Detect which cell encompasses the target text, then output its [x, y] center coordinate. 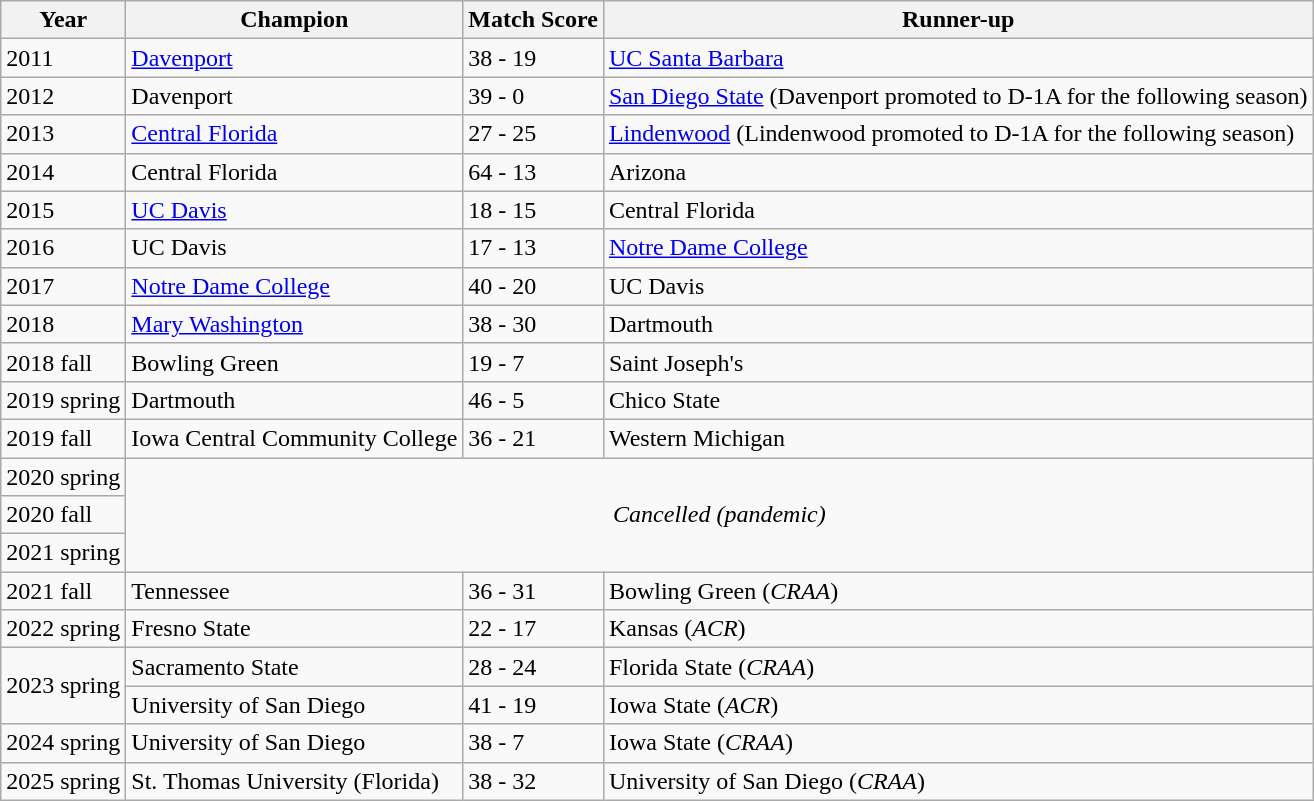
Sacramento State [294, 667]
41 - 19 [534, 705]
Saint Joseph's [958, 362]
27 - 25 [534, 134]
2015 [64, 210]
38 - 19 [534, 58]
2017 [64, 286]
19 - 7 [534, 362]
2024 spring [64, 743]
Champion [294, 20]
Bowling Green [294, 362]
UC Santa Barbara [958, 58]
Mary Washington [294, 324]
46 - 5 [534, 400]
Match Score [534, 20]
2019 spring [64, 400]
University of San Diego (CRAA) [958, 781]
Arizona [958, 172]
Chico State [958, 400]
2013 [64, 134]
Florida State (CRAA) [958, 667]
22 - 17 [534, 629]
St. Thomas University (Florida) [294, 781]
2012 [64, 96]
39 - 0 [534, 96]
64 - 13 [534, 172]
Year [64, 20]
San Diego State (Davenport promoted to D-1A for the following season) [958, 96]
2022 spring [64, 629]
38 - 7 [534, 743]
28 - 24 [534, 667]
2016 [64, 248]
Western Michigan [958, 438]
2018 fall [64, 362]
2025 spring [64, 781]
Iowa Central Community College [294, 438]
Cancelled (pandemic) [720, 515]
2021 fall [64, 591]
Iowa State (ACR) [958, 705]
36 - 21 [534, 438]
Runner-up [958, 20]
2018 [64, 324]
Tennessee [294, 591]
Bowling Green (CRAA) [958, 591]
2020 fall [64, 515]
Lindenwood (Lindenwood promoted to D-1A for the following season) [958, 134]
2023 spring [64, 686]
2014 [64, 172]
2020 spring [64, 477]
38 - 32 [534, 781]
2011 [64, 58]
Iowa State (CRAA) [958, 743]
Fresno State [294, 629]
38 - 30 [534, 324]
40 - 20 [534, 286]
36 - 31 [534, 591]
Kansas (ACR) [958, 629]
18 - 15 [534, 210]
2021 spring [64, 553]
17 - 13 [534, 248]
2019 fall [64, 438]
